Capture the cell that displays the provided text and extract its [x, y] central coordinate. 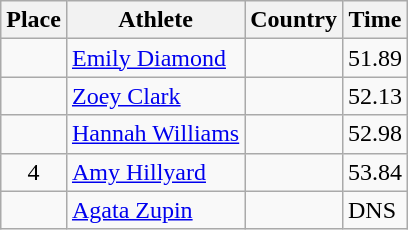
52.98 [374, 134]
DNS [374, 210]
51.89 [374, 58]
53.84 [374, 172]
Amy Hillyard [155, 172]
Athlete [155, 20]
Place [34, 20]
Hannah Williams [155, 134]
52.13 [374, 96]
Zoey Clark [155, 96]
Emily Diamond [155, 58]
Agata Zupin [155, 210]
4 [34, 172]
Time [374, 20]
Country [294, 20]
